Scan for the cell matching the given text and deliver its [X, Y] coordinate at center. 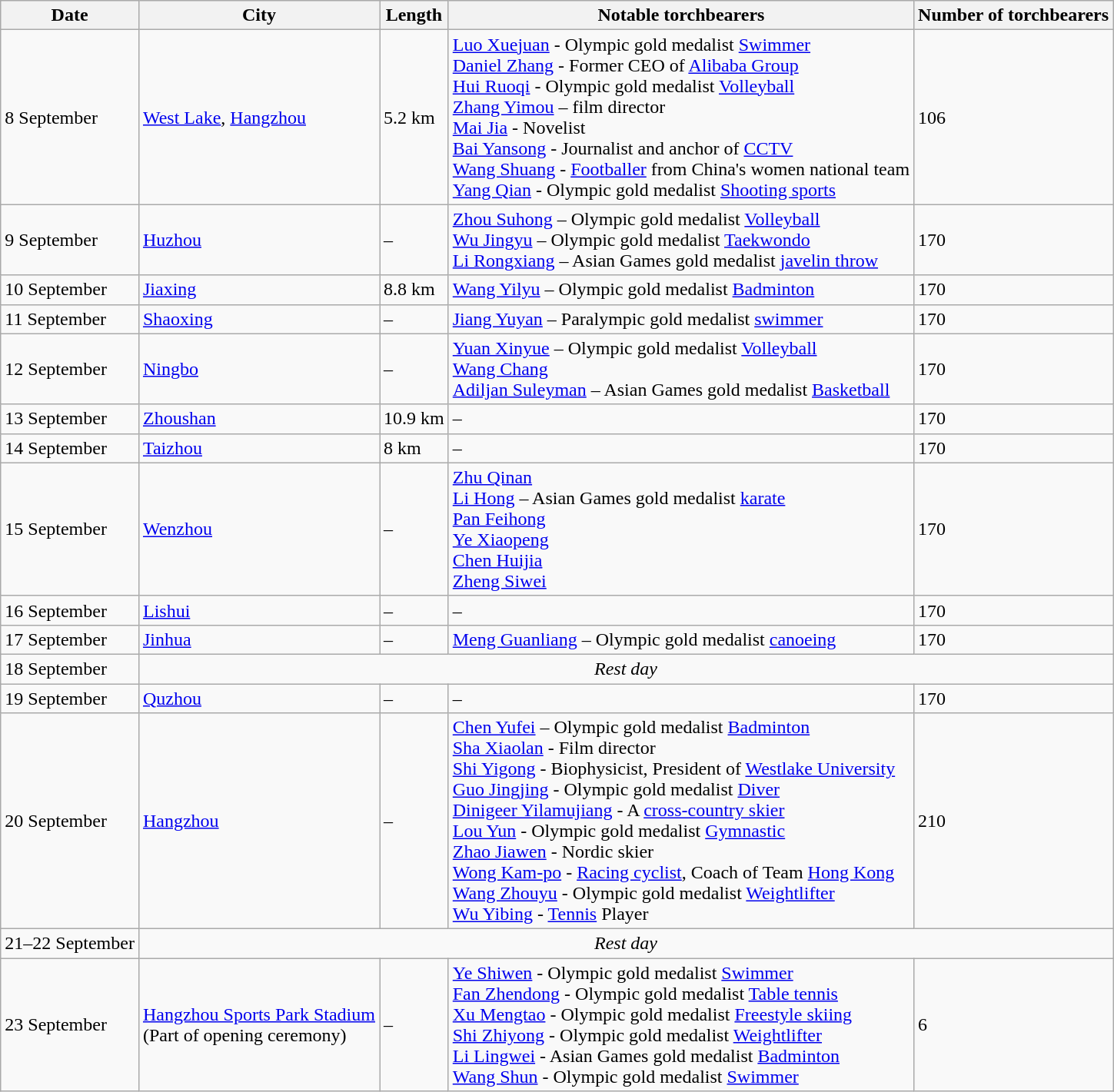
13 September [70, 419]
17 September [70, 639]
8 September [70, 117]
Hangzhou [258, 821]
12 September [70, 369]
Zhou Suhong – Olympic gold medalist Volleyball Wu Jingyu – Olympic gold medalist Taekwondo Li Rongxiang – Asian Games gold medalist javelin throw [681, 240]
19 September [70, 699]
Jinhua [258, 639]
Quzhou [258, 699]
Zhu Qinan Li Hong – Asian Games gold medalist karate Pan Feihong Ye Xiaopeng Chen Huijia Zheng Siwei [681, 529]
Number of torchbearers [1013, 15]
City [258, 15]
10 September [70, 290]
8.8 km [414, 290]
West Lake, Hangzhou [258, 117]
8 km [414, 448]
Notable torchbearers [681, 15]
Zhoushan [258, 419]
Hangzhou Sports Park Stadium(Part of opening ceremony) [258, 1025]
Ningbo [258, 369]
Lishui [258, 610]
10.9 km [414, 419]
Jiaxing [258, 290]
23 September [70, 1025]
Yuan Xinyue – Olympic gold medalist Volleyball Wang Chang Adiljan Suleyman – Asian Games gold medalist Basketball [681, 369]
Wenzhou [258, 529]
Taizhou [258, 448]
9 September [70, 240]
106 [1013, 117]
15 September [70, 529]
Huzhou [258, 240]
11 September [70, 319]
16 September [70, 610]
Date [70, 15]
5.2 km [414, 117]
18 September [70, 669]
6 [1013, 1025]
210 [1013, 821]
14 September [70, 448]
Wang Yilyu – Olympic gold medalist Badminton [681, 290]
Jiang Yuyan – Paralympic gold medalist swimmer [681, 319]
20 September [70, 821]
Shaoxing [258, 319]
Length [414, 15]
Meng Guanliang – Olympic gold medalist canoeing [681, 639]
21–22 September [70, 944]
